Determine the (x, y) coordinate at the center of the cell enclosing the given text.  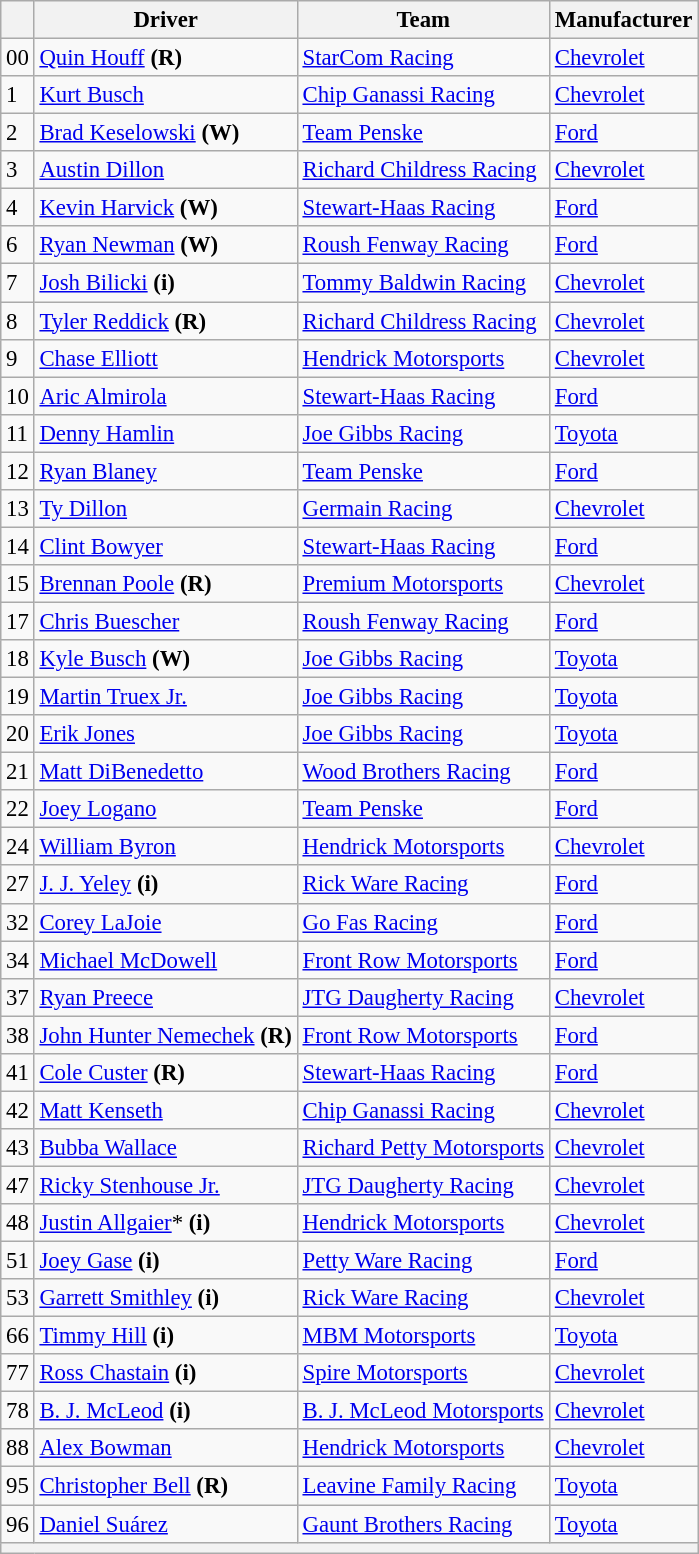
18 (18, 659)
Spire Motorsports (423, 1373)
8 (18, 321)
Chase Elliott (166, 358)
Kurt Busch (166, 95)
Cole Custer (R) (166, 1073)
13 (18, 509)
Manufacturer (623, 20)
43 (18, 1148)
Richard Petty Motorsports (423, 1148)
Premium Motorsports (423, 584)
Ross Chastain (i) (166, 1373)
34 (18, 960)
14 (18, 546)
StarCom Racing (423, 58)
Martin Truex Jr. (166, 697)
Garrett Smithley (i) (166, 1298)
Joey Gase (i) (166, 1261)
10 (18, 396)
Ryan Blaney (166, 471)
Wood Brothers Racing (423, 772)
7 (18, 283)
77 (18, 1373)
Petty Ware Racing (423, 1261)
Ricky Stenhouse Jr. (166, 1185)
Austin Dillon (166, 170)
15 (18, 584)
Christopher Bell (R) (166, 1486)
Quin Houff (R) (166, 58)
51 (18, 1261)
Gaunt Brothers Racing (423, 1524)
J. J. Yeley (i) (166, 885)
24 (18, 847)
20 (18, 734)
Kevin Harvick (W) (166, 208)
William Byron (166, 847)
B. J. McLeod Motorsports (423, 1411)
Brennan Poole (R) (166, 584)
Corey LaJoie (166, 922)
37 (18, 997)
Matt Kenseth (166, 1110)
21 (18, 772)
95 (18, 1486)
6 (18, 245)
Go Fas Racing (423, 922)
MBM Motorsports (423, 1336)
Erik Jones (166, 734)
42 (18, 1110)
Bubba Wallace (166, 1148)
41 (18, 1073)
22 (18, 809)
53 (18, 1298)
Timmy Hill (i) (166, 1336)
66 (18, 1336)
Tyler Reddick (R) (166, 321)
B. J. McLeod (i) (166, 1411)
1 (18, 95)
Ryan Newman (W) (166, 245)
11 (18, 433)
12 (18, 471)
Chris Buescher (166, 621)
Alex Bowman (166, 1449)
John Hunter Nemechek (R) (166, 1035)
96 (18, 1524)
Tommy Baldwin Racing (423, 283)
3 (18, 170)
4 (18, 208)
48 (18, 1223)
19 (18, 697)
Ty Dillon (166, 509)
Germain Racing (423, 509)
88 (18, 1449)
Joey Logano (166, 809)
Denny Hamlin (166, 433)
78 (18, 1411)
Matt DiBenedetto (166, 772)
27 (18, 885)
Driver (166, 20)
Justin Allgaier* (i) (166, 1223)
38 (18, 1035)
Leavine Family Racing (423, 1486)
Team (423, 20)
2 (18, 133)
Kyle Busch (W) (166, 659)
Josh Bilicki (i) (166, 283)
47 (18, 1185)
Aric Almirola (166, 396)
Clint Bowyer (166, 546)
17 (18, 621)
Michael McDowell (166, 960)
Ryan Preece (166, 997)
Daniel Suárez (166, 1524)
32 (18, 922)
9 (18, 358)
00 (18, 58)
Brad Keselowski (W) (166, 133)
